Detect which cell encompasses the target text, then output its [X, Y] center coordinate. 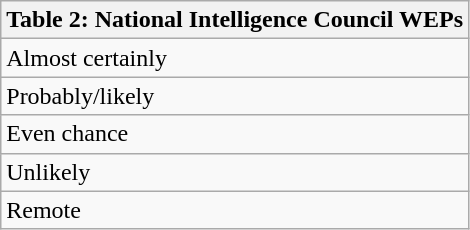
Even chance [235, 134]
Table 2: National Intelligence Council WEPs [235, 20]
Remote [235, 210]
Almost certainly [235, 58]
Probably/likely [235, 96]
Unlikely [235, 172]
